Identify which cell holds the provided text, then report its (x, y) central coordinate. 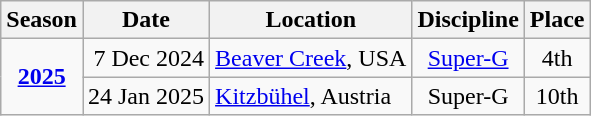
Kitzbühel, Austria (311, 96)
Date (146, 20)
Discipline (468, 20)
2025 (42, 77)
Beaver Creek, USA (311, 58)
Location (311, 20)
7 Dec 2024 (146, 58)
10th (557, 96)
24 Jan 2025 (146, 96)
Place (557, 20)
4th (557, 58)
Season (42, 20)
